Extract the [X, Y] coordinate from the center of the cell holding the provided text.  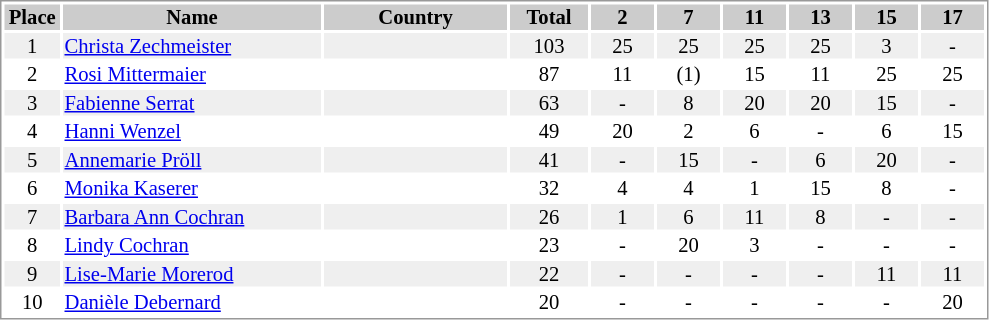
Danièle Debernard [192, 303]
Name [192, 17]
Place [32, 17]
Monika Kaserer [192, 189]
Barbara Ann Cochran [192, 217]
103 [549, 46]
49 [549, 131]
Country [416, 17]
Lise-Marie Morerod [192, 274]
87 [549, 75]
Christa Zechmeister [192, 46]
41 [549, 160]
26 [549, 217]
Fabienne Serrat [192, 103]
32 [549, 189]
10 [32, 303]
22 [549, 274]
23 [549, 245]
9 [32, 274]
Total [549, 17]
(1) [688, 75]
Lindy Cochran [192, 245]
17 [952, 17]
Annemarie Pröll [192, 160]
Hanni Wenzel [192, 131]
63 [549, 103]
Rosi Mittermaier [192, 75]
5 [32, 160]
13 [820, 17]
